Return the [x, y] coordinate for the center point of the cell that contains the specified text.  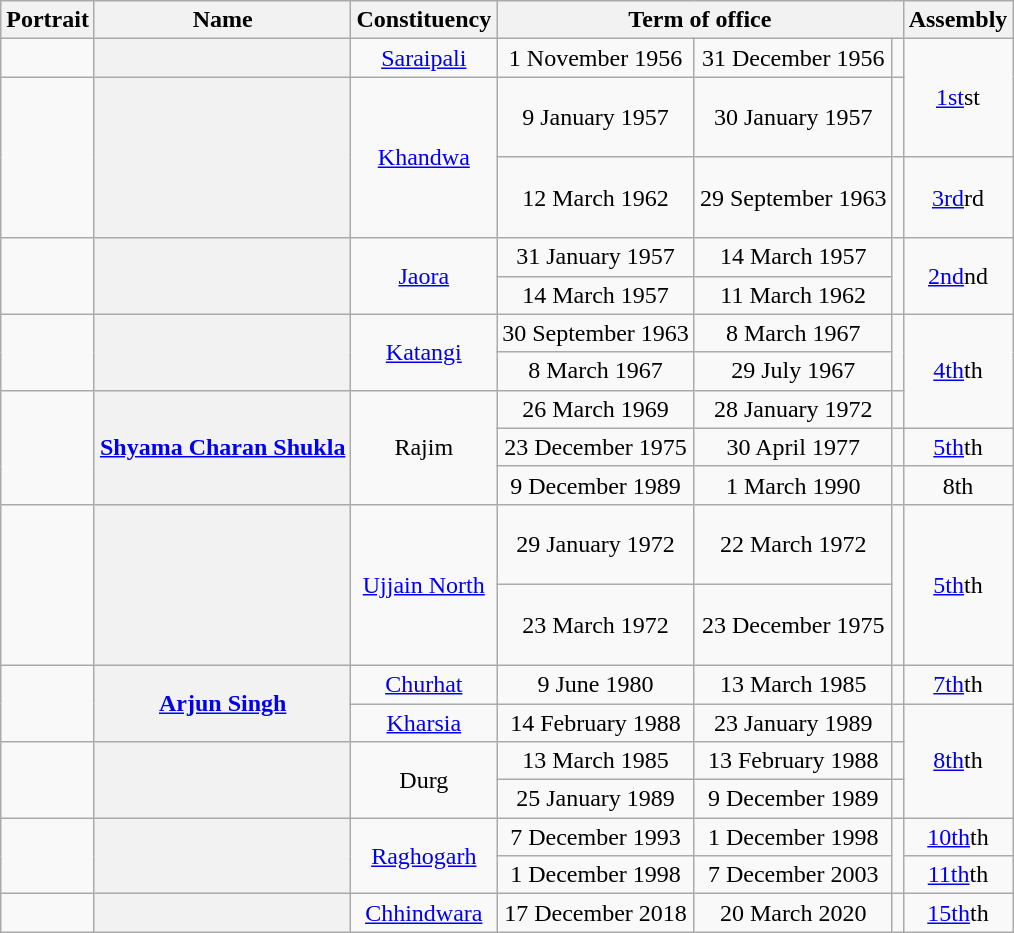
Shyama Charan Shukla [222, 447]
Portrait [48, 20]
30 January 1957 [793, 118]
Term of office [700, 20]
Saraipali [424, 58]
2ndnd [958, 276]
23 January 1989 [793, 723]
Churhat [424, 684]
Durg [424, 780]
3rdrd [958, 198]
14 February 1988 [596, 723]
7 December 1993 [596, 837]
1stst [958, 98]
20 March 2020 [793, 913]
Khandwa [424, 158]
22 March 1972 [793, 544]
Katangi [424, 352]
Assembly [958, 20]
23 March 1972 [596, 626]
Name [222, 20]
8thth [958, 761]
31 January 1957 [596, 257]
1 March 1990 [793, 485]
Raghogarh [424, 856]
4thth [958, 371]
9 January 1957 [596, 118]
28 January 1972 [793, 409]
11 March 1962 [793, 295]
Rajim [424, 447]
7thth [958, 684]
8th [958, 485]
13 February 1988 [793, 761]
Jaora [424, 276]
29 July 1967 [793, 371]
29 January 1972 [596, 544]
29 September 1963 [793, 198]
12 March 1962 [596, 198]
7 December 2003 [793, 875]
30 September 1963 [596, 333]
Constituency [424, 20]
26 March 1969 [596, 409]
10thth [958, 837]
Chhindwara [424, 913]
Arjun Singh [222, 703]
30 April 1977 [793, 447]
11thth [958, 875]
31 December 1956 [793, 58]
Kharsia [424, 723]
1 November 1956 [596, 58]
17 December 2018 [596, 913]
9 June 1980 [596, 684]
15thth [958, 913]
Ujjain North [424, 584]
25 January 1989 [596, 799]
